Return the (x, y) coordinate for the center point of the cell that contains the specified text.  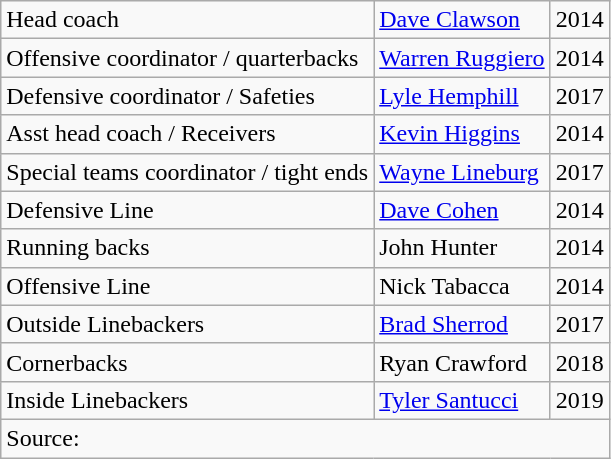
2019 (580, 400)
Wayne Lineburg (462, 172)
Nick Tabacca (462, 286)
John Hunter (462, 248)
Ryan Crawford (462, 362)
Defensive coordinator / Safeties (188, 96)
Lyle Hemphill (462, 96)
Inside Linebackers (188, 400)
Head coach (188, 20)
Dave Cohen (462, 210)
Kevin Higgins (462, 134)
Running backs (188, 248)
Asst head coach / Receivers (188, 134)
Tyler Santucci (462, 400)
Offensive Line (188, 286)
Offensive coordinator / quarterbacks (188, 58)
Special teams coordinator / tight ends (188, 172)
2018 (580, 362)
Outside Linebackers (188, 324)
Source: (305, 438)
Defensive Line (188, 210)
Dave Clawson (462, 20)
Cornerbacks (188, 362)
Warren Ruggiero (462, 58)
Brad Sherrod (462, 324)
